Capture the cell that displays the provided text and extract its (x, y) central coordinate. 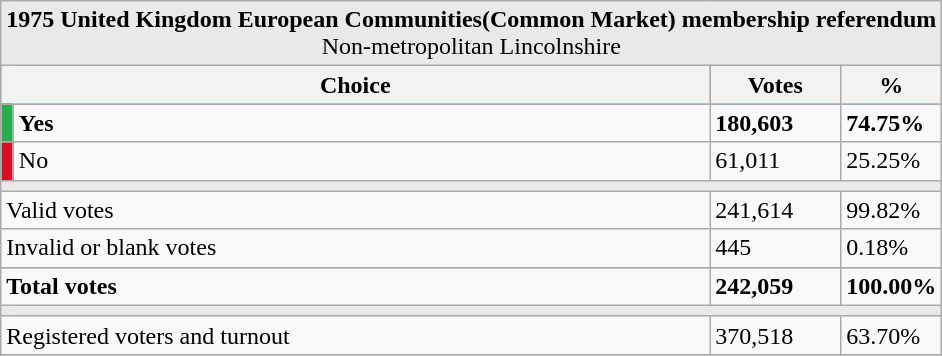
61,011 (776, 161)
25.25% (892, 161)
241,614 (776, 210)
63.70% (892, 335)
Votes (776, 85)
1975 United Kingdom European Communities(Common Market) membership referendumNon-metropolitan Lincolnshire (472, 34)
% (892, 85)
180,603 (776, 123)
Choice (356, 85)
Valid votes (356, 210)
No (361, 161)
Registered voters and turnout (356, 335)
99.82% (892, 210)
100.00% (892, 286)
Yes (361, 123)
445 (776, 248)
242,059 (776, 286)
370,518 (776, 335)
Total votes (356, 286)
Invalid or blank votes (356, 248)
74.75% (892, 123)
0.18% (892, 248)
